From the cell containing the given text, extract its center point as [x, y] coordinate. 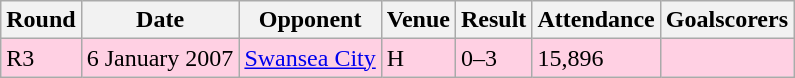
H [418, 58]
Venue [418, 20]
Opponent [310, 20]
0–3 [493, 58]
Swansea City [310, 58]
Round [41, 20]
Date [160, 20]
Goalscorers [726, 20]
R3 [41, 58]
15,896 [596, 58]
6 January 2007 [160, 58]
Result [493, 20]
Attendance [596, 20]
